Provide the [X, Y] coordinate of the cell's center where the given text is located.  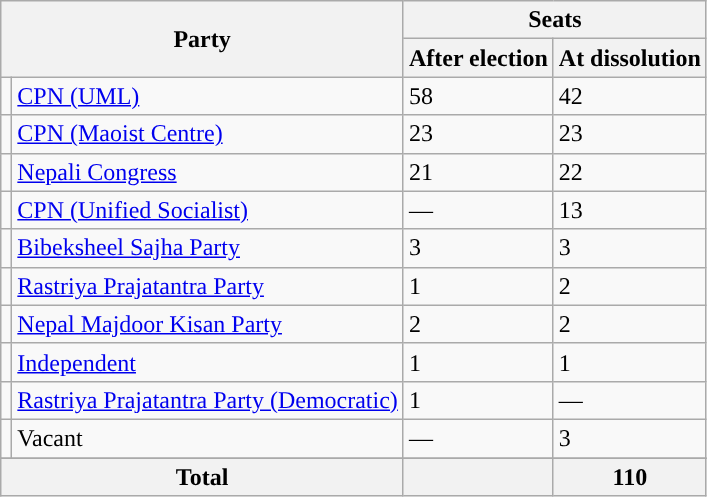
After election [478, 58]
Rastriya Prajatantra Party [208, 286]
At dissolution [630, 58]
Seats [554, 20]
Vacant [208, 438]
42 [630, 96]
58 [478, 96]
Independent [208, 362]
Party [202, 39]
Nepal Majdoor Kisan Party [208, 324]
Nepali Congress [208, 172]
CPN (Unified Socialist) [208, 210]
Total [202, 477]
Rastriya Prajatantra Party (Democratic) [208, 400]
Bibeksheel Sajha Party [208, 248]
22 [630, 172]
110 [630, 477]
13 [630, 210]
CPN (Maoist Centre) [208, 134]
21 [478, 172]
CPN (UML) [208, 96]
